Capture the cell that displays the provided text and extract its (x, y) central coordinate. 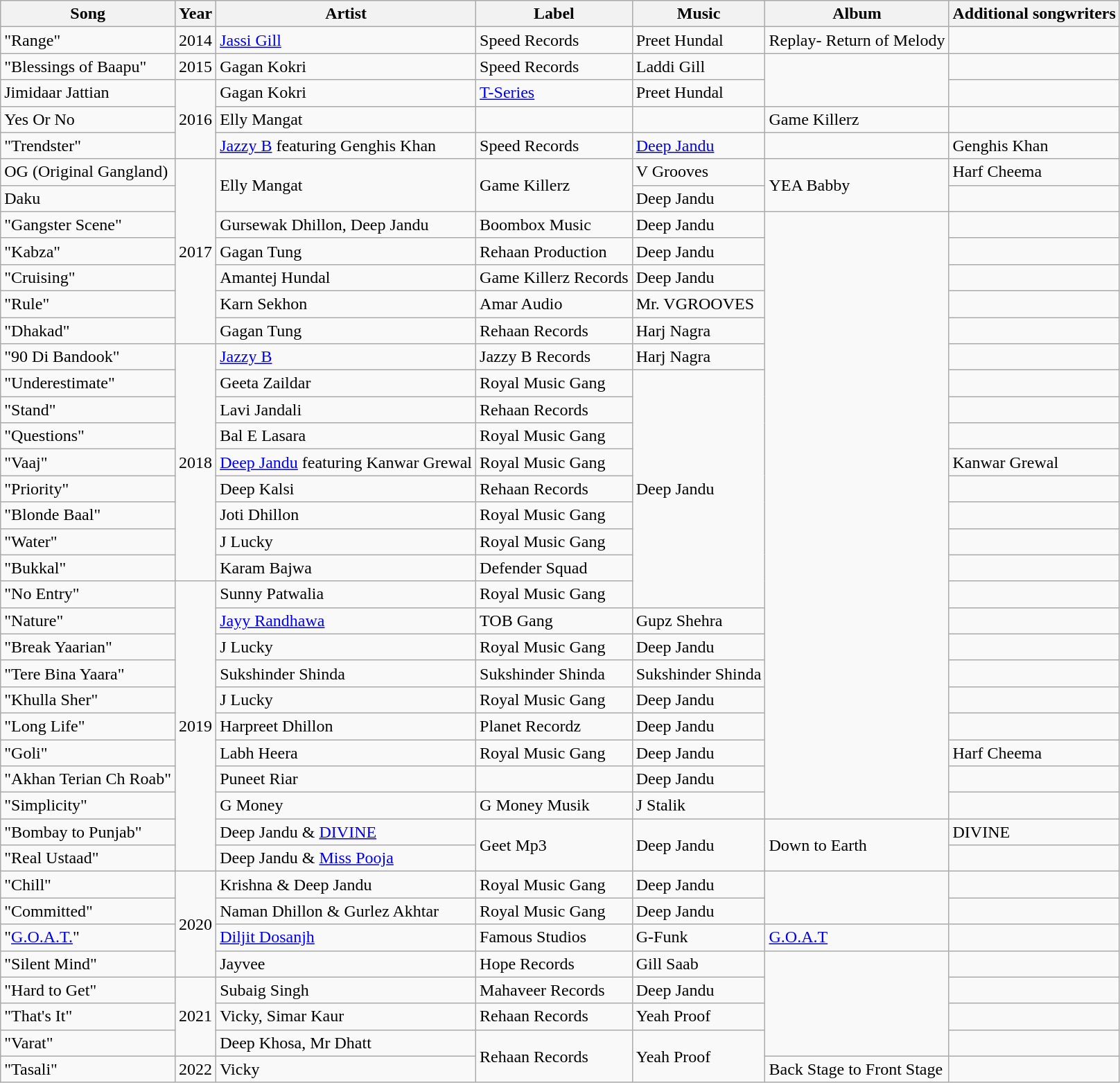
"Akhan Terian Ch Roab" (88, 779)
2014 (195, 40)
"Nature" (88, 621)
"Stand" (88, 410)
"Varat" (88, 1043)
"No Entry" (88, 594)
2020 (195, 924)
Artist (347, 14)
"Trendster" (88, 146)
Vicky (347, 1069)
"Real Ustaad" (88, 858)
Game Killerz Records (554, 277)
Hope Records (554, 964)
Vicky, Simar Kaur (347, 1016)
2022 (195, 1069)
"G.O.A.T." (88, 937)
"Long Life" (88, 726)
Puneet Riar (347, 779)
Gursewak Dhillon, Deep Jandu (347, 225)
Sunny Patwalia (347, 594)
"Bukkal" (88, 568)
2021 (195, 1016)
Gupz Shehra (699, 621)
"Underestimate" (88, 383)
"Vaaj" (88, 462)
"Water" (88, 541)
Subaig Singh (347, 990)
"Tasali" (88, 1069)
"Bombay to Punjab" (88, 832)
Karam Bajwa (347, 568)
"Blessings of Baapu" (88, 67)
G.O.A.T (857, 937)
Additional songwriters (1034, 14)
"Break Yaarian" (88, 647)
Bal E Lasara (347, 436)
"Chill" (88, 885)
Genghis Khan (1034, 146)
G-Funk (699, 937)
Deep Jandu & DIVINE (347, 832)
Yes Or No (88, 119)
2017 (195, 251)
Song (88, 14)
Amar Audio (554, 304)
"Silent Mind" (88, 964)
Deep Jandu & Miss Pooja (347, 858)
YEA Babby (857, 185)
Amantej Hundal (347, 277)
"90 Di Bandook" (88, 357)
Down to Earth (857, 845)
"Dhakad" (88, 331)
Famous Studios (554, 937)
Album (857, 14)
Jayvee (347, 964)
Jassi Gill (347, 40)
"Khulla Sher" (88, 700)
"Simplicity" (88, 806)
Lavi Jandali (347, 410)
Laddi Gill (699, 67)
2019 (195, 727)
Geeta Zaildar (347, 383)
2015 (195, 67)
Joti Dhillon (347, 515)
Labh Heera (347, 752)
OG (Original Gangland) (88, 172)
Kanwar Grewal (1034, 462)
Daku (88, 198)
"Blonde Baal" (88, 515)
"Goli" (88, 752)
Replay- Return of Melody (857, 40)
Jazzy B (347, 357)
Geet Mp3 (554, 845)
Year (195, 14)
Boombox Music (554, 225)
"Priority" (88, 489)
Deep Jandu featuring Kanwar Grewal (347, 462)
J Stalik (699, 806)
Diljit Dosanjh (347, 937)
Mahaveer Records (554, 990)
"Gangster Scene" (88, 225)
"Hard to Get" (88, 990)
TOB Gang (554, 621)
Label (554, 14)
Jimidaar Jattian (88, 93)
DIVINE (1034, 832)
"Cruising" (88, 277)
T-Series (554, 93)
"Kabza" (88, 251)
G Money (347, 806)
Harpreet Dhillon (347, 726)
Karn Sekhon (347, 304)
Defender Squad (554, 568)
"Questions" (88, 436)
V Grooves (699, 172)
"That's It" (88, 1016)
Deep Khosa, Mr Dhatt (347, 1043)
Jazzy B featuring Genghis Khan (347, 146)
Krishna & Deep Jandu (347, 885)
Music (699, 14)
Jayy Randhawa (347, 621)
"Committed" (88, 911)
Mr. VGROOVES (699, 304)
Deep Kalsi (347, 489)
Rehaan Production (554, 251)
G Money Musik (554, 806)
Jazzy B Records (554, 357)
2018 (195, 463)
2016 (195, 119)
Back Stage to Front Stage (857, 1069)
Naman Dhillon & Gurlez Akhtar (347, 911)
"Tere Bina Yaara" (88, 673)
"Range" (88, 40)
Gill Saab (699, 964)
"Rule" (88, 304)
Planet Recordz (554, 726)
